Determine the [x, y] coordinate at the center of the cell enclosing the given text.  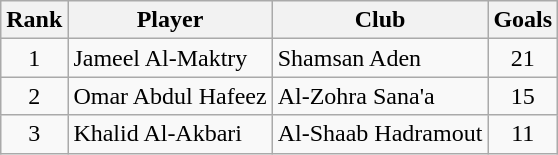
Shamsan Aden [380, 58]
Goals [523, 20]
Player [170, 20]
11 [523, 134]
1 [34, 58]
15 [523, 96]
Al-Shaab Hadramout [380, 134]
3 [34, 134]
Khalid Al-Akbari [170, 134]
Rank [34, 20]
2 [34, 96]
Omar Abdul Hafeez [170, 96]
Al-Zohra Sana'a [380, 96]
Jameel Al-Maktry [170, 58]
21 [523, 58]
Club [380, 20]
